Extract the [X, Y] coordinate from the center of the cell holding the provided text.  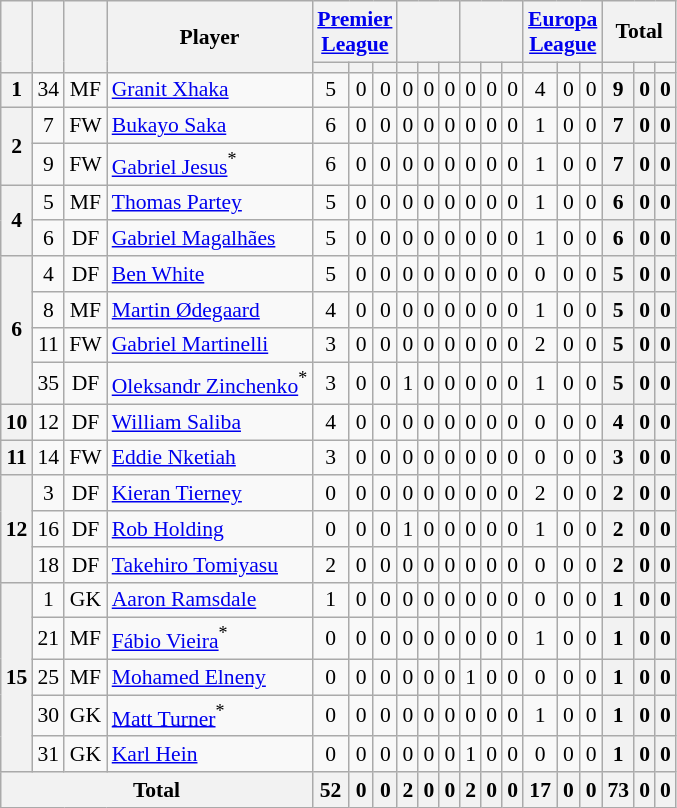
25 [48, 677]
Thomas Partey [210, 203]
8 [48, 310]
Eddie Nketiah [210, 458]
Oleksandr Zinchenko* [210, 384]
31 [48, 754]
34 [48, 90]
Ben White [210, 274]
Takehiro Tomiyasu [210, 565]
Martin Ødegaard [210, 310]
73 [618, 790]
14 [48, 458]
Gabriel Martinelli [210, 345]
10 [17, 422]
Player [210, 36]
18 [48, 565]
21 [48, 638]
Bukayo Saka [210, 126]
Gabriel Jesus* [210, 164]
Karl Hein [210, 754]
William Saliba [210, 422]
EuropaLeague [562, 32]
35 [48, 384]
52 [330, 790]
Granit Xhaka [210, 90]
Gabriel Magalhães [210, 239]
Mohamed Elneny [210, 677]
PremierLeague [354, 32]
15 [17, 678]
Rob Holding [210, 529]
Matt Turner* [210, 716]
Kieran Tierney [210, 494]
Aaron Ramsdale [210, 601]
17 [540, 790]
Fábio Vieira* [210, 638]
16 [48, 529]
30 [48, 716]
